Scan for the cell matching the given text and deliver its (x, y) coordinate at center. 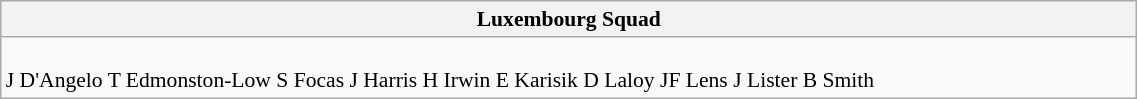
Luxembourg Squad (569, 19)
J D'Angelo T Edmonston-Low S Focas J Harris H Irwin E Karisik D Laloy JF Lens J Lister B Smith (569, 68)
